Capture the cell that displays the provided text and extract its [x, y] central coordinate. 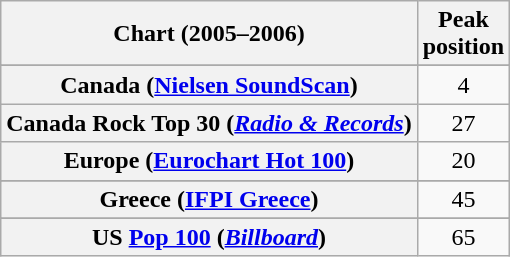
Europe (Eurochart Hot 100) [209, 161]
4 [463, 85]
Greece (IFPI Greece) [209, 199]
US Pop 100 (Billboard) [209, 237]
Peakposition [463, 34]
65 [463, 237]
20 [463, 161]
27 [463, 123]
Canada Rock Top 30 (Radio & Records) [209, 123]
45 [463, 199]
Chart (2005–2006) [209, 34]
Canada (Nielsen SoundScan) [209, 85]
